From the cell containing the given text, extract its center point as [X, Y] coordinate. 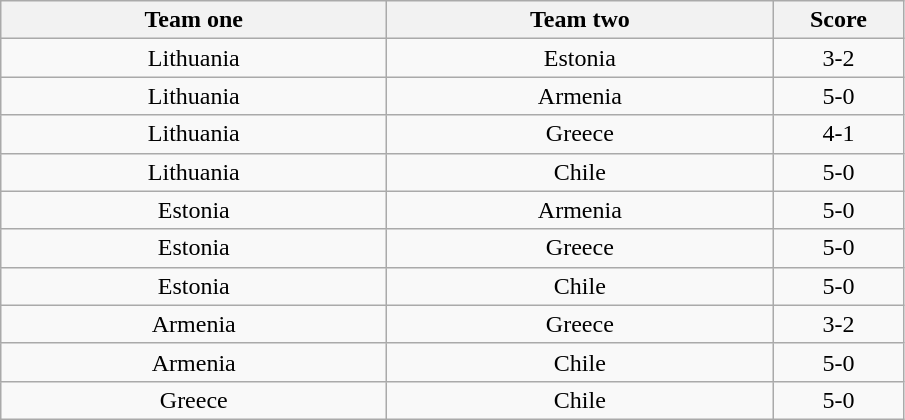
Team one [194, 20]
Score [838, 20]
Team two [580, 20]
4-1 [838, 134]
